From the cell containing the given text, extract its center point as [x, y] coordinate. 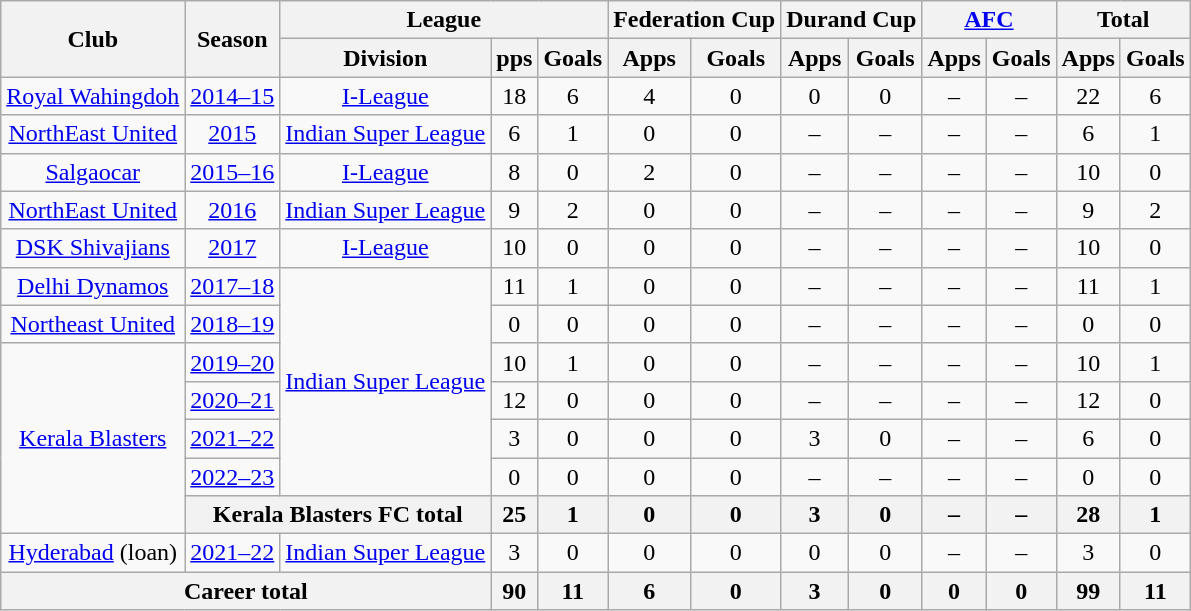
2020–21 [232, 400]
Season [232, 39]
pps [514, 58]
Division [386, 58]
Federation Cup [694, 20]
League [444, 20]
Career total [246, 591]
DSK Shivajians [93, 248]
18 [514, 96]
2019–20 [232, 362]
25 [514, 515]
Kerala Blasters FC total [338, 515]
AFC [989, 20]
Salgaocar [93, 172]
2017–18 [232, 286]
22 [1088, 96]
Delhi Dynamos [93, 286]
2014–15 [232, 96]
8 [514, 172]
90 [514, 591]
2015 [232, 134]
Kerala Blasters [93, 438]
4 [650, 96]
Northeast United [93, 324]
Club [93, 39]
28 [1088, 515]
Total [1123, 20]
99 [1088, 591]
Durand Cup [852, 20]
2017 [232, 248]
2015–16 [232, 172]
2022–23 [232, 477]
2016 [232, 210]
Royal Wahingdoh [93, 96]
2018–19 [232, 324]
Hyderabad (loan) [93, 553]
